Detect which cell encompasses the target text, then output its [x, y] center coordinate. 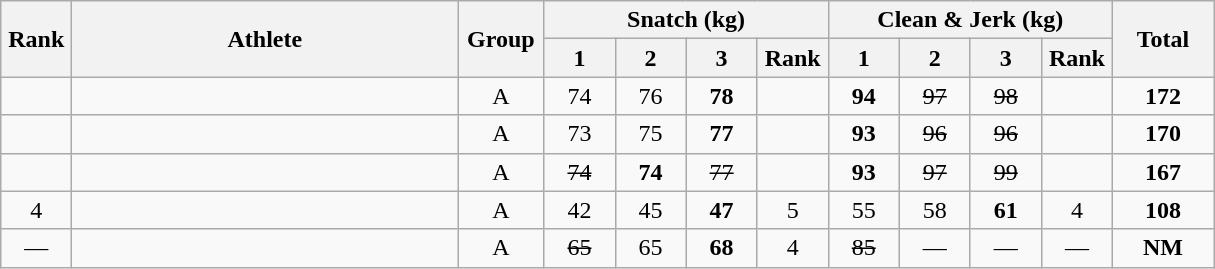
NM [1162, 248]
75 [650, 134]
61 [1006, 210]
45 [650, 210]
Total [1162, 39]
55 [864, 210]
68 [722, 248]
42 [580, 210]
73 [580, 134]
94 [864, 96]
Athlete [265, 39]
Clean & Jerk (kg) [970, 20]
167 [1162, 172]
76 [650, 96]
170 [1162, 134]
78 [722, 96]
58 [934, 210]
Snatch (kg) [686, 20]
Group [501, 39]
85 [864, 248]
5 [792, 210]
98 [1006, 96]
172 [1162, 96]
47 [722, 210]
108 [1162, 210]
99 [1006, 172]
